Return the (x, y) coordinate for the center point of the cell that contains the specified text.  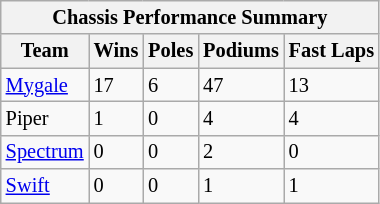
Mygale (45, 85)
2 (241, 152)
Team (45, 51)
6 (170, 85)
Fast Laps (332, 51)
Swift (45, 186)
Podiums (241, 51)
Chassis Performance Summary (190, 17)
Spectrum (45, 152)
13 (332, 85)
Piper (45, 118)
Wins (116, 51)
17 (116, 85)
47 (241, 85)
Poles (170, 51)
